Locate the cell with the specified text and output its (x, y) center coordinate. 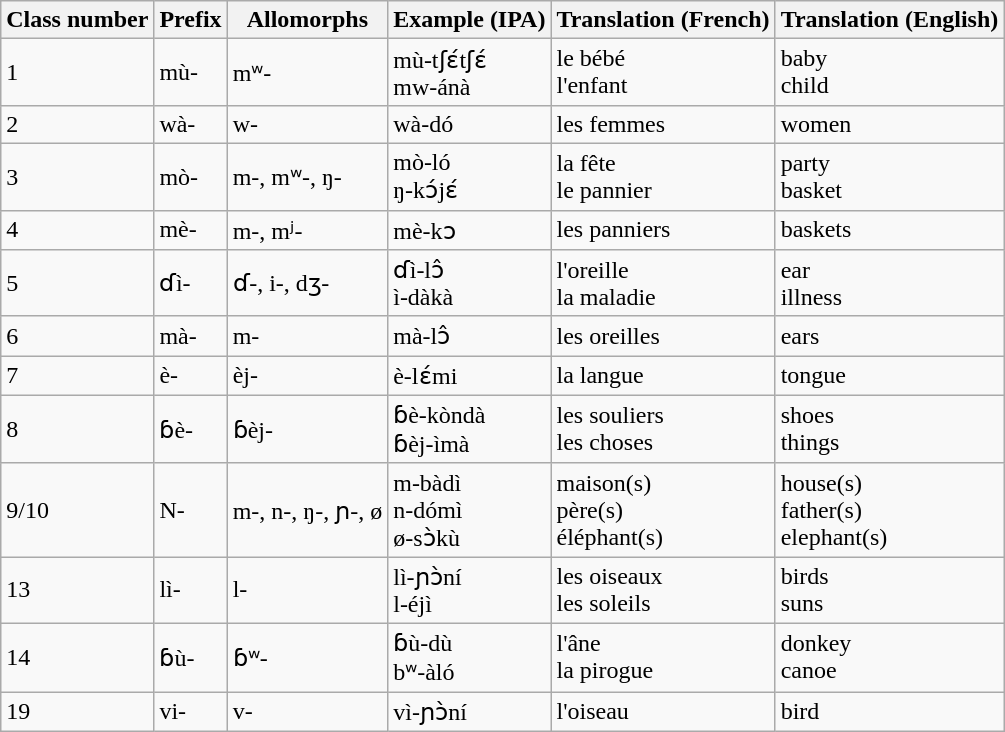
lì- (190, 590)
women (890, 124)
maison(s)père(s)éléphant(s) (663, 510)
ɗì- (190, 284)
7 (78, 376)
les oiseauxles soleils (663, 590)
la langue (663, 376)
lì-ɲɔ̀níl-éjì (470, 590)
mù-tʃɛ́tʃɛ́mw-ánà (470, 72)
è-lɛ́mi (470, 376)
les femmes (663, 124)
8 (78, 429)
Example (IPA) (470, 20)
wà- (190, 124)
mà- (190, 336)
mè-kɔ (470, 230)
Translation (English) (890, 20)
la fêtele pannier (663, 176)
le bébél'enfant (663, 72)
ɓèj- (308, 429)
m-bàdìn-dómìø-sɔ̀kù (470, 510)
baskets (890, 230)
l'oreillela maladie (663, 284)
m-, mʲ- (308, 230)
bird (890, 712)
4 (78, 230)
vì-ɲɔ̀ní (470, 712)
birdssuns (890, 590)
mè- (190, 230)
ɓʷ- (308, 657)
house(s)father(s)elephant(s) (890, 510)
l'oiseau (663, 712)
earillness (890, 284)
Allomorphs (308, 20)
Translation (French) (663, 20)
ɓè- (190, 429)
mʷ- (308, 72)
les oreilles (663, 336)
è- (190, 376)
m- (308, 336)
v- (308, 712)
les panniers (663, 230)
2 (78, 124)
èj- (308, 376)
19 (78, 712)
l'ânela pirogue (663, 657)
ɓù-dùbʷ-àló (470, 657)
w- (308, 124)
les souliersles choses (663, 429)
l- (308, 590)
3 (78, 176)
vi- (190, 712)
14 (78, 657)
partybasket (890, 176)
6 (78, 336)
mò- (190, 176)
Class number (78, 20)
ɗì-lɔ̂ì-dàkà (470, 284)
ɓè-kòndàɓèj-ìmà (470, 429)
mù- (190, 72)
ears (890, 336)
m-, n-, ŋ-, ɲ-, ø (308, 510)
ɗ-, i-, dʒ- (308, 284)
13 (78, 590)
1 (78, 72)
shoesthings (890, 429)
ɓù- (190, 657)
m-, mʷ-, ŋ- (308, 176)
mà-lɔ̂ (470, 336)
wà-dó (470, 124)
N- (190, 510)
mò-lóŋ-kɔ́jɛ́ (470, 176)
Prefix (190, 20)
babychild (890, 72)
5 (78, 284)
tongue (890, 376)
donkeycanoe (890, 657)
9/10 (78, 510)
